Extract the (X, Y) coordinate from the center of the cell holding the provided text.  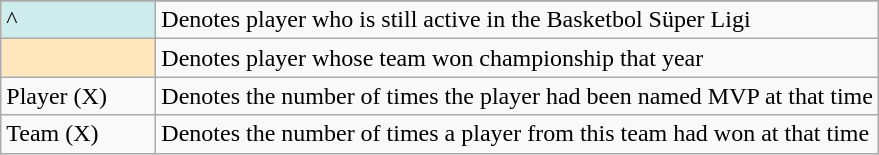
^ (78, 20)
Denotes the number of times a player from this team had won at that time (518, 134)
Team (X) (78, 134)
Denotes the number of times the player had been named MVP at that time (518, 96)
Denotes player who is still active in the Basketbol Süper Ligi (518, 20)
Player (X) (78, 96)
Denotes player whose team won championship that year (518, 58)
